Find where the given text appears and provide that cell's center as [x, y] coordinate. 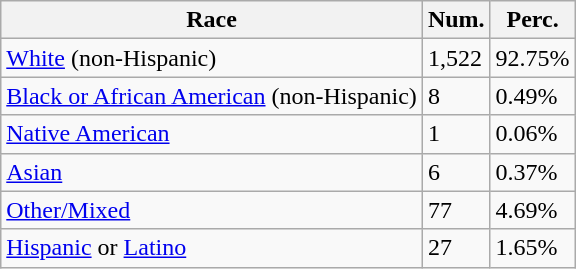
0.06% [532, 134]
6 [456, 172]
8 [456, 96]
0.49% [532, 96]
Native American [212, 134]
White (non-Hispanic) [212, 58]
Num. [456, 20]
1.65% [532, 248]
Asian [212, 172]
92.75% [532, 58]
1 [456, 134]
Hispanic or Latino [212, 248]
27 [456, 248]
Race [212, 20]
Perc. [532, 20]
0.37% [532, 172]
77 [456, 210]
Black or African American (non-Hispanic) [212, 96]
4.69% [532, 210]
Other/Mixed [212, 210]
1,522 [456, 58]
